Find where the given text appears and provide that cell's center as (x, y) coordinate. 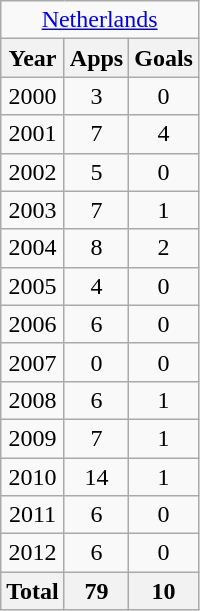
2003 (33, 210)
2 (164, 248)
Total (33, 591)
2002 (33, 172)
79 (96, 591)
3 (96, 96)
14 (96, 477)
2004 (33, 248)
Goals (164, 58)
Year (33, 58)
10 (164, 591)
2008 (33, 400)
Netherlands (100, 20)
2010 (33, 477)
2005 (33, 286)
2011 (33, 515)
5 (96, 172)
2006 (33, 324)
2009 (33, 438)
Apps (96, 58)
2007 (33, 362)
2012 (33, 553)
2001 (33, 134)
2000 (33, 96)
8 (96, 248)
